Output the (x, y) coordinate of the center of the cell containing the given text.  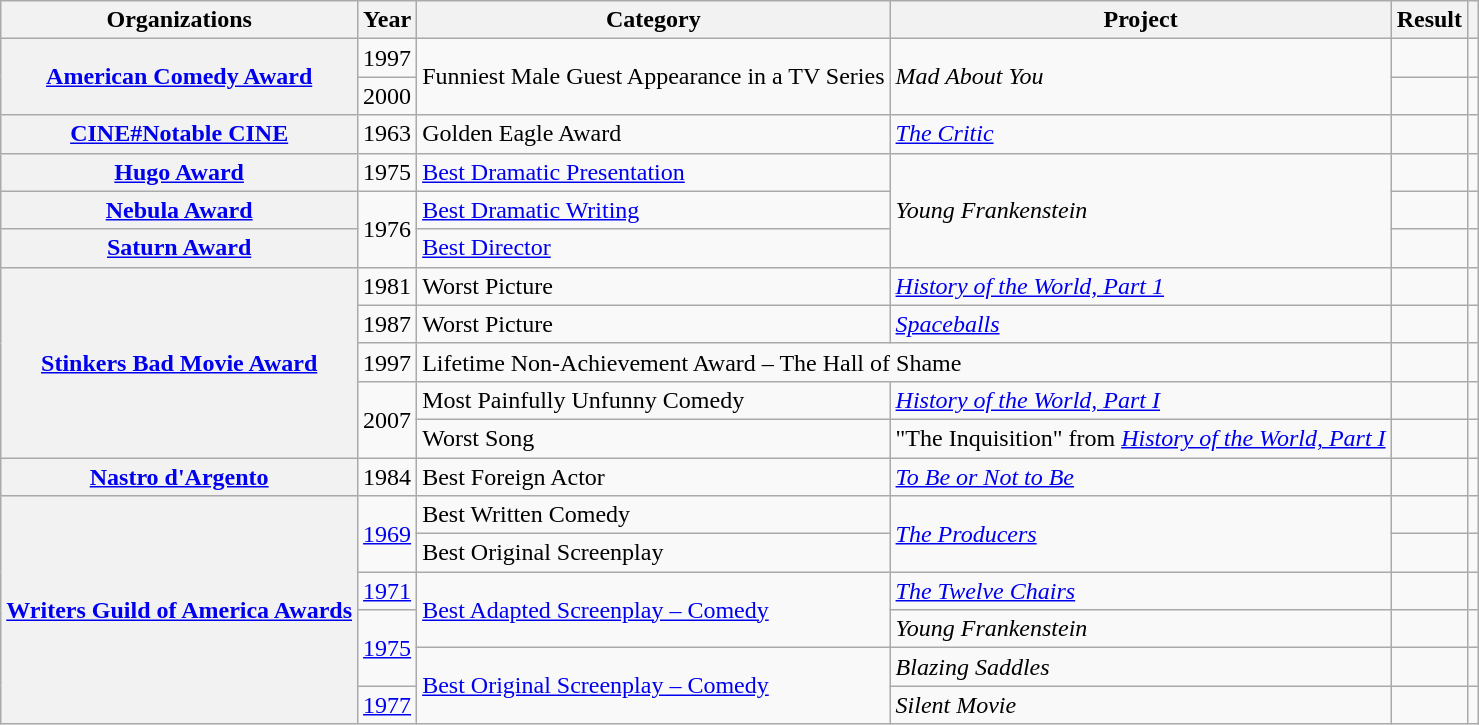
Organizations (180, 20)
1984 (388, 477)
1969 (388, 534)
Hugo Award (180, 172)
Saturn Award (180, 248)
To Be or Not to Be (1140, 477)
Stinkers Bad Movie Award (180, 362)
1963 (388, 134)
Best Original Screenplay – Comedy (654, 686)
Lifetime Non-Achievement Award – The Hall of Shame (904, 362)
History of the World, Part I (1140, 400)
Writers Guild of America Awards (180, 610)
Best Dramatic Writing (654, 210)
History of the World, Part 1 (1140, 286)
Best Foreign Actor (654, 477)
1981 (388, 286)
2007 (388, 419)
Project (1140, 20)
Most Painfully Unfunny Comedy (654, 400)
Blazing Saddles (1140, 667)
1977 (388, 705)
Nastro d'Argento (180, 477)
CINE#Notable CINE (180, 134)
"The Inquisition" from History of the World, Part I (1140, 438)
Silent Movie (1140, 705)
The Producers (1140, 534)
The Critic (1140, 134)
Best Original Screenplay (654, 553)
Best Written Comedy (654, 515)
Result (1429, 20)
American Comedy Award (180, 77)
2000 (388, 96)
Funniest Male Guest Appearance in a TV Series (654, 77)
Year (388, 20)
1987 (388, 324)
Mad About You (1140, 77)
Category (654, 20)
Best Dramatic Presentation (654, 172)
Spaceballs (1140, 324)
The Twelve Chairs (1140, 591)
Nebula Award (180, 210)
1971 (388, 591)
Golden Eagle Award (654, 134)
Best Adapted Screenplay – Comedy (654, 610)
Best Director (654, 248)
1976 (388, 229)
Worst Song (654, 438)
